Capture the cell that displays the provided text and extract its (X, Y) central coordinate. 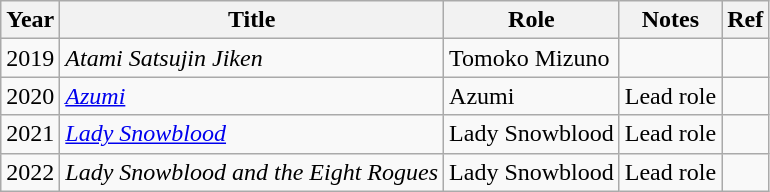
2022 (30, 172)
2020 (30, 96)
2021 (30, 134)
Atami Satsujin Jiken (252, 58)
Tomoko Mizuno (532, 58)
Notes (670, 20)
Lady Snowblood and the Eight Rogues (252, 172)
Ref (746, 20)
Role (532, 20)
2019 (30, 58)
Year (30, 20)
Title (252, 20)
